Scan for the cell matching the given text and deliver its (X, Y) coordinate at center. 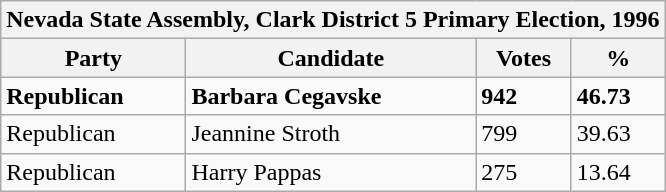
Jeannine Stroth (331, 134)
Party (94, 58)
39.63 (618, 134)
% (618, 58)
46.73 (618, 96)
Nevada State Assembly, Clark District 5 Primary Election, 1996 (333, 20)
13.64 (618, 172)
Harry Pappas (331, 172)
942 (524, 96)
Votes (524, 58)
Candidate (331, 58)
275 (524, 172)
Barbara Cegavske (331, 96)
799 (524, 134)
